Search for the cell housing the specified text and yield its (X, Y) center coordinate. 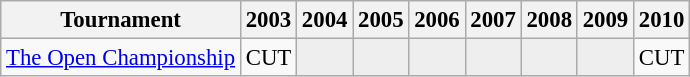
2004 (325, 20)
2008 (549, 20)
2009 (605, 20)
2005 (381, 20)
2010 (661, 20)
The Open Championship (121, 58)
2006 (437, 20)
Tournament (121, 20)
2007 (493, 20)
2003 (268, 20)
